Provide the [x, y] coordinate of the cell's center where the given text is located.  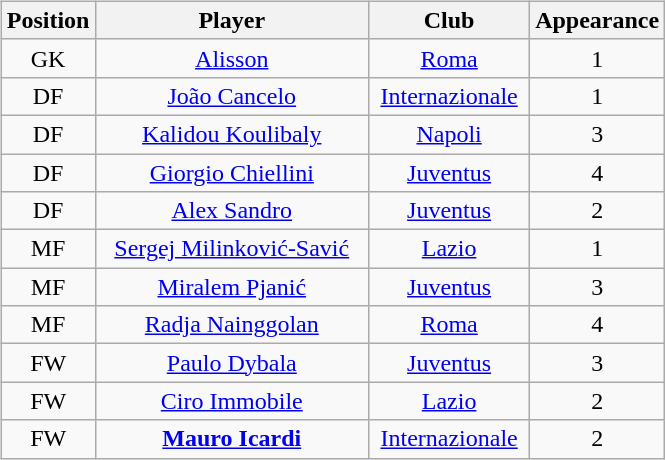
Napoli [450, 134]
Mauro Icardi [232, 439]
Alex Sandro [232, 211]
Sergej Milinković-Savić [232, 249]
Giorgio Chiellini [232, 173]
Position [48, 20]
Paulo Dybala [232, 363]
Ciro Immobile [232, 401]
Player [232, 20]
Appearance [598, 20]
GK [48, 58]
Club [450, 20]
Radja Nainggolan [232, 325]
Miralem Pjanić [232, 287]
João Cancelo [232, 96]
Alisson [232, 58]
Kalidou Koulibaly [232, 134]
